Identify which cell holds the provided text, then report its [X, Y] central coordinate. 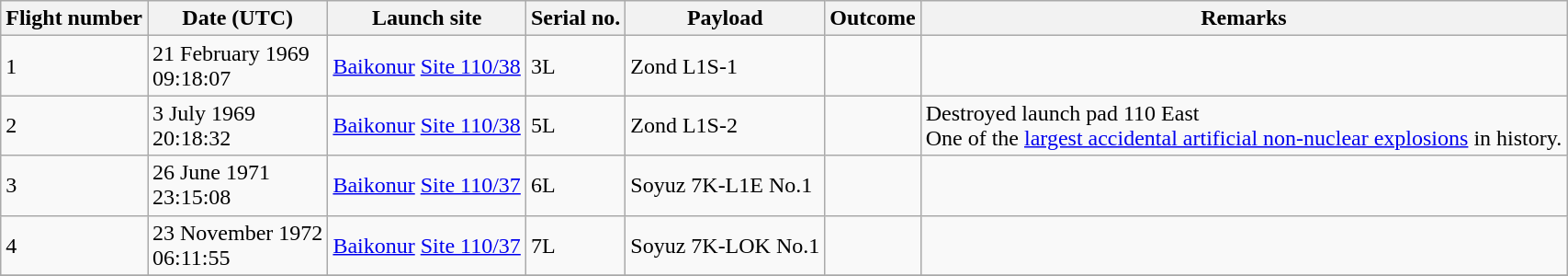
Remarks [1244, 18]
Serial no. [575, 18]
3 July 196920:18:32 [237, 125]
Payload [726, 18]
2 [74, 125]
Launch site [427, 18]
Destroyed launch pad 110 EastOne of the largest accidental artificial non-nuclear explosions in history. [1244, 125]
3L [575, 66]
5L [575, 125]
1 [74, 66]
Zond L1S-2 [726, 125]
23 November 197206:11:55 [237, 245]
Soyuz 7K-LOK No.1 [726, 245]
4 [74, 245]
Date (UTC) [237, 18]
Zond L1S-1 [726, 66]
Flight number [74, 18]
26 June 197123:15:08 [237, 186]
3 [74, 186]
21 February 196909:18:07 [237, 66]
7L [575, 245]
Soyuz 7K-L1E No.1 [726, 186]
6L [575, 186]
Outcome [873, 18]
